Pinpoint the cell where the given text exists, returning its (x, y) midpoint coordinate. 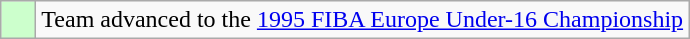
Team advanced to the 1995 FIBA Europe Under-16 Championship (362, 20)
